Find where the given text appears and provide that cell's center as (x, y) coordinate. 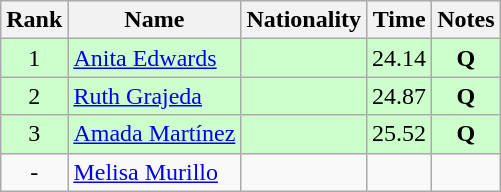
Rank (34, 20)
Notes (466, 20)
Ruth Grajeda (154, 96)
Amada Martínez (154, 134)
- (34, 172)
24.87 (400, 96)
Nationality (304, 20)
2 (34, 96)
Melisa Murillo (154, 172)
Name (154, 20)
24.14 (400, 58)
1 (34, 58)
Time (400, 20)
3 (34, 134)
25.52 (400, 134)
Anita Edwards (154, 58)
